Find where the given text appears and provide that cell's center as (x, y) coordinate. 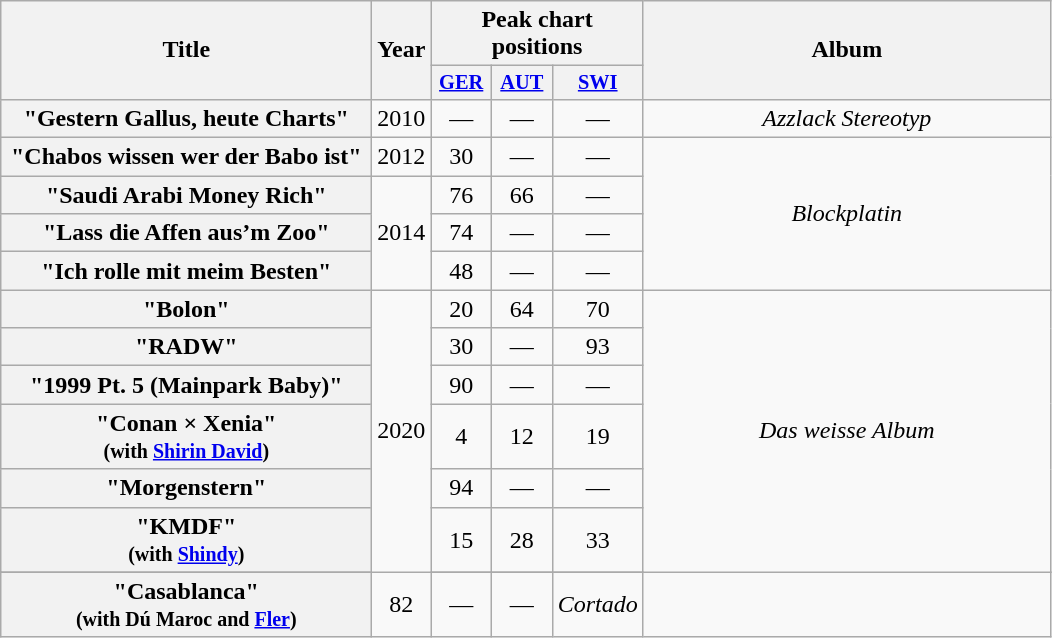
"Bolon" (186, 309)
64 (522, 309)
"Casablanca"(with Dú Maroc and Fler) (186, 604)
93 (598, 347)
Das weisse Album (846, 431)
Album (846, 50)
"Gestern Gallus, heute Charts" (186, 118)
4 (462, 436)
Peak chart positions (537, 34)
2014 (402, 233)
"Ich rolle mit meim Besten" (186, 271)
Cortado (598, 604)
76 (462, 195)
19 (598, 436)
"KMDF"(with Shindy) (186, 540)
"RADW" (186, 347)
Year (402, 50)
"Morgenstern" (186, 488)
2020 (402, 431)
Blockplatin (846, 214)
2010 (402, 118)
48 (462, 271)
12 (522, 436)
SWI (598, 83)
74 (462, 233)
70 (598, 309)
2012 (402, 157)
20 (462, 309)
"Lass die Affen aus’m Zoo" (186, 233)
"Conan × Xenia"(with Shirin David) (186, 436)
15 (462, 540)
Azzlack Stereotyp (846, 118)
AUT (522, 83)
90 (462, 385)
GER (462, 83)
82 (402, 604)
33 (598, 540)
"Saudi Arabi Money Rich" (186, 195)
"Chabos wissen wer der Babo ist" (186, 157)
66 (522, 195)
28 (522, 540)
94 (462, 488)
"1999 Pt. 5 (Mainpark Baby)" (186, 385)
Title (186, 50)
